From the cell containing the given text, extract its center point as (x, y) coordinate. 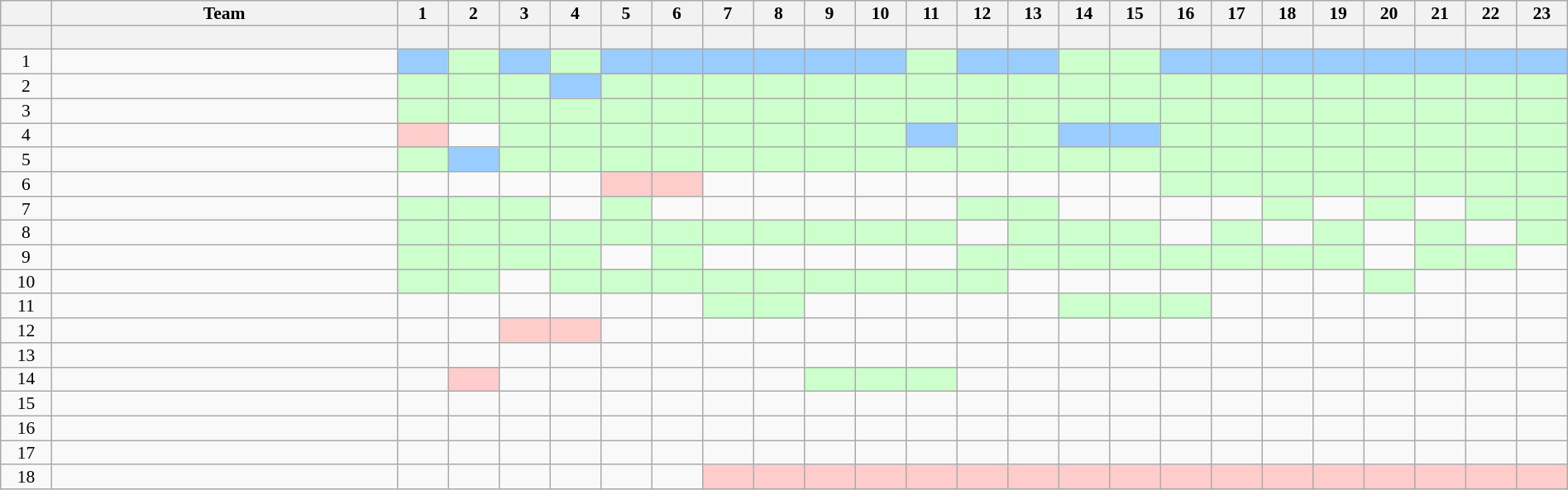
19 (1338, 13)
22 (1491, 13)
20 (1389, 13)
21 (1440, 13)
23 (1542, 13)
Team (224, 13)
